Pinpoint the cell where the given text exists, returning its (X, Y) midpoint coordinate. 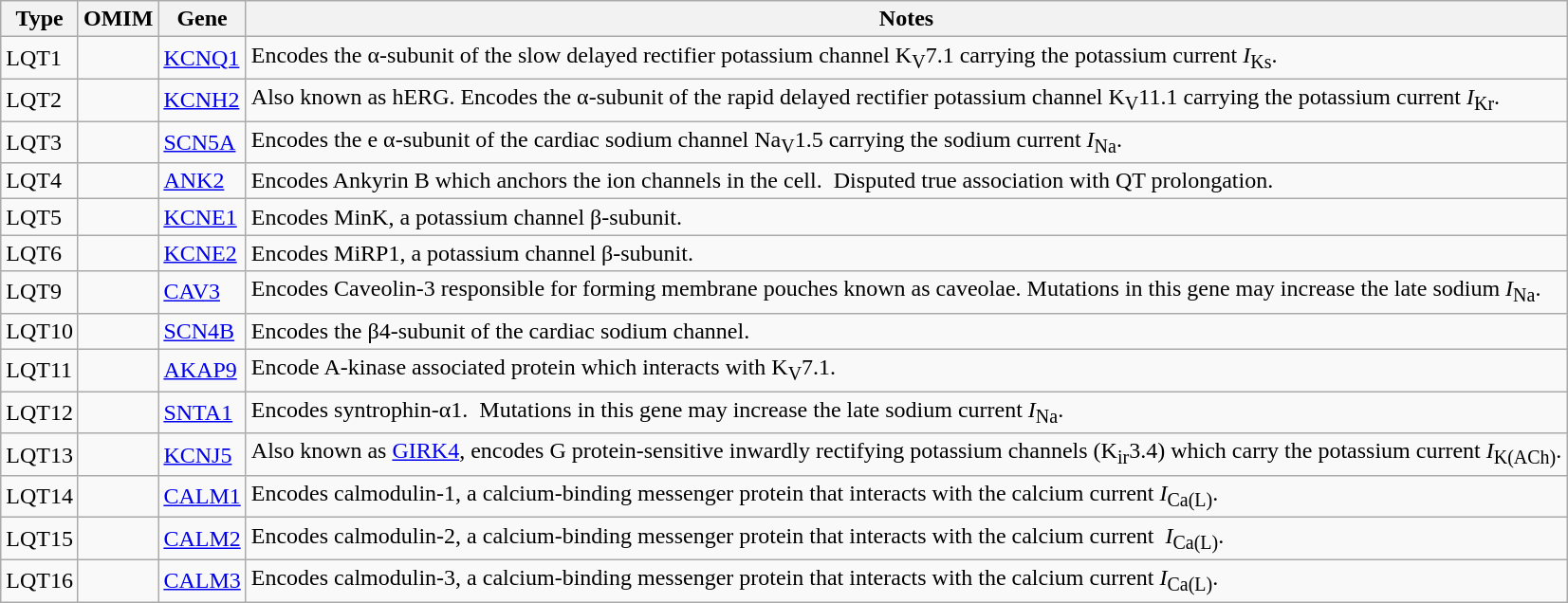
Also known as hERG. Encodes the α-subunit of the rapid delayed rectifier potassium channel KV11.1 carrying the potassium current IKr. (907, 100)
LQT4 (40, 181)
Encodes MinK, a potassium channel β-subunit. (907, 217)
Encodes the β4-subunit of the cardiac sodium channel. (907, 331)
Encodes the α-subunit of the slow delayed rectifier potassium channel KV7.1 carrying the potassium current IKs. (907, 58)
Encode A-kinase associated protein which interacts with KV7.1. (907, 370)
KCNE1 (202, 217)
KCNE2 (202, 253)
CALM2 (202, 539)
CAV3 (202, 292)
KCNQ1 (202, 58)
Gene (202, 19)
LQT12 (40, 412)
LQT3 (40, 142)
KCNJ5 (202, 454)
Encodes the e α-subunit of the cardiac sodium channel NaV1.5 carrying the sodium current INa. (907, 142)
LQT1 (40, 58)
KCNH2 (202, 100)
Notes (907, 19)
LQT13 (40, 454)
Encodes syntrophin-α1. Mutations in this gene may increase the late sodium current INa. (907, 412)
LQT15 (40, 539)
Encodes calmodulin-1, a calcium-binding messenger protein that interacts with the calcium current ICa(L). (907, 496)
Encodes Ankyrin B which anchors the ion channels in the cell. Disputed true association with QT prolongation. (907, 181)
LQT2 (40, 100)
Encodes MiRP1, a potassium channel β-subunit. (907, 253)
LQT6 (40, 253)
CALM3 (202, 580)
LQT14 (40, 496)
AKAP9 (202, 370)
Also known as GIRK4, encodes G protein-sensitive inwardly rectifying potassium channels (Kir3.4) which carry the potassium current IK(ACh). (907, 454)
ANK2 (202, 181)
SCN5A (202, 142)
LQT9 (40, 292)
SCN4B (202, 331)
LQT10 (40, 331)
LQT11 (40, 370)
Type (40, 19)
SNTA1 (202, 412)
OMIM (118, 19)
Encodes calmodulin-2, a calcium-binding messenger protein that interacts with the calcium current ICa(L). (907, 539)
Encodes calmodulin-3, a calcium-binding messenger protein that interacts with the calcium current ICa(L). (907, 580)
Encodes Caveolin-3 responsible for forming membrane pouches known as caveolae. Mutations in this gene may increase the late sodium INa. (907, 292)
CALM1 (202, 496)
LQT16 (40, 580)
LQT5 (40, 217)
